Determine the [x, y] coordinate at the center of the cell enclosing the given text.  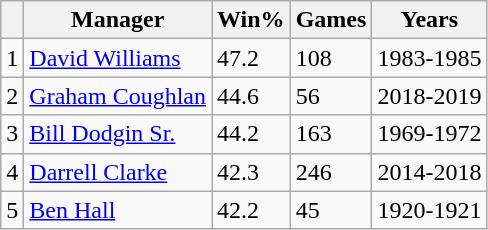
Darrell Clarke [118, 172]
4 [12, 172]
246 [331, 172]
1 [12, 58]
Ben Hall [118, 210]
163 [331, 134]
42.3 [252, 172]
Games [331, 20]
Win% [252, 20]
108 [331, 58]
44.2 [252, 134]
2018-2019 [430, 96]
Graham Coughlan [118, 96]
1969-1972 [430, 134]
1983-1985 [430, 58]
45 [331, 210]
42.2 [252, 210]
2 [12, 96]
Years [430, 20]
56 [331, 96]
47.2 [252, 58]
Bill Dodgin Sr. [118, 134]
Manager [118, 20]
44.6 [252, 96]
1920-1921 [430, 210]
5 [12, 210]
David Williams [118, 58]
2014-2018 [430, 172]
3 [12, 134]
